Extract the (x, y) coordinate from the center of the cell holding the provided text.  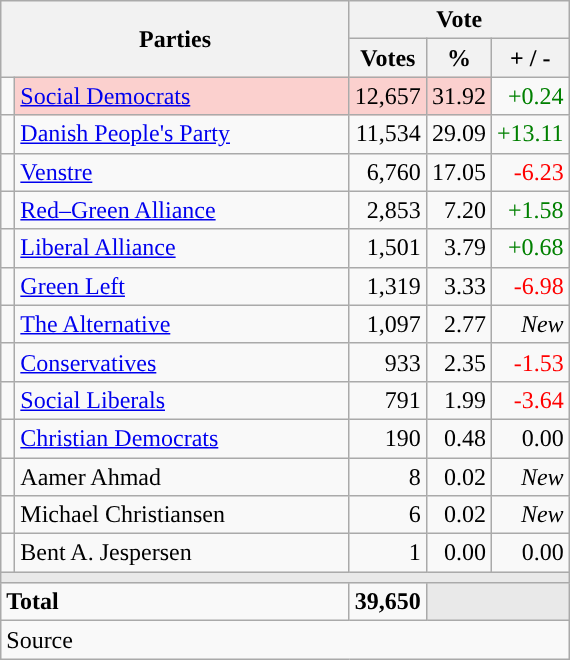
12,657 (388, 96)
-1.53 (530, 362)
Michael Christiansen (182, 515)
Conservatives (182, 362)
The Alternative (182, 324)
2,853 (388, 210)
-6.98 (530, 286)
2.35 (458, 362)
Vote (459, 20)
6 (388, 515)
Social Democrats (182, 96)
+0.68 (530, 248)
17.05 (458, 172)
Liberal Alliance (182, 248)
-3.64 (530, 400)
8 (388, 477)
Source (285, 640)
Aamer Ahmad (182, 477)
+ / - (530, 58)
Danish People's Party (182, 134)
Social Liberals (182, 400)
31.92 (458, 96)
791 (388, 400)
1,501 (388, 248)
3.79 (458, 248)
1,097 (388, 324)
29.09 (458, 134)
Parties (176, 39)
+13.11 (530, 134)
11,534 (388, 134)
39,650 (388, 602)
1 (388, 553)
6,760 (388, 172)
Bent A. Jespersen (182, 553)
1,319 (388, 286)
% (458, 58)
Votes (388, 58)
933 (388, 362)
Green Left (182, 286)
Christian Democrats (182, 438)
-6.23 (530, 172)
Venstre (182, 172)
0.48 (458, 438)
2.77 (458, 324)
190 (388, 438)
1.99 (458, 400)
3.33 (458, 286)
+0.24 (530, 96)
Red–Green Alliance (182, 210)
+1.58 (530, 210)
7.20 (458, 210)
Total (176, 602)
